Return the (x, y) coordinate for the center point of the cell that contains the specified text.  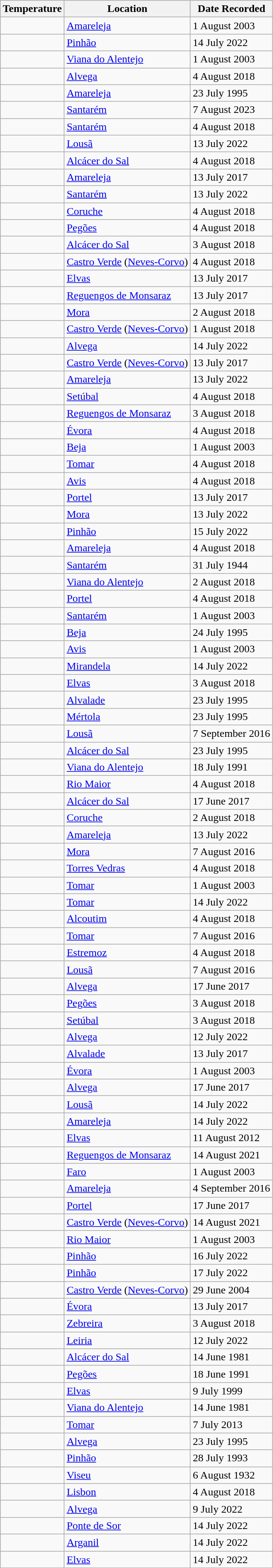
1 August 2018 (231, 329)
9 July 1999 (231, 1391)
Mirandela (127, 666)
6 August 1932 (231, 1475)
Viseu (127, 1475)
Ponte de Sor (127, 1525)
7 July 2013 (231, 1425)
Lisbon (127, 1492)
Torres Vedras (127, 868)
11 August 2012 (231, 1138)
7 August 2023 (231, 110)
Faro (127, 1172)
Temperature (32, 9)
18 July 1991 (231, 767)
15 July 2022 (231, 531)
Zebreira (127, 1324)
Mértola (127, 716)
Estremoz (127, 952)
Location (127, 9)
17 July 2022 (231, 1273)
28 July 1993 (231, 1458)
16 July 2022 (231, 1256)
Leiria (127, 1340)
Arganil (127, 1542)
Date Recorded (231, 9)
31 July 1944 (231, 565)
9 July 2022 (231, 1509)
4 September 2016 (231, 1189)
29 June 2004 (231, 1290)
7 September 2016 (231, 733)
Alcoutim (127, 919)
18 June 1991 (231, 1374)
24 July 1995 (231, 632)
